Pinpoint the cell where the given text exists, returning its (X, Y) midpoint coordinate. 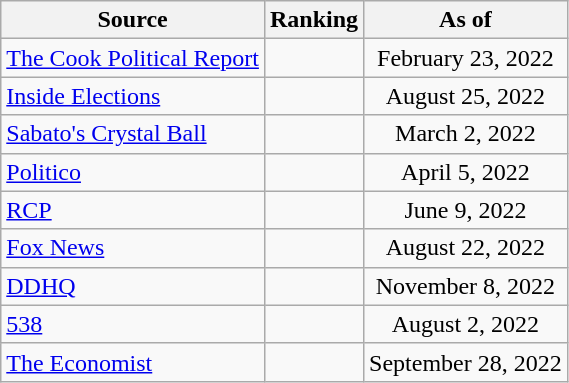
August 2, 2022 (466, 324)
November 8, 2022 (466, 286)
August 22, 2022 (466, 248)
April 5, 2022 (466, 172)
February 23, 2022 (466, 58)
RCP (133, 210)
538 (133, 324)
August 25, 2022 (466, 96)
June 9, 2022 (466, 210)
Source (133, 20)
September 28, 2022 (466, 362)
Sabato's Crystal Ball (133, 134)
As of (466, 20)
The Economist (133, 362)
Fox News (133, 248)
Inside Elections (133, 96)
Politico (133, 172)
March 2, 2022 (466, 134)
DDHQ (133, 286)
Ranking (314, 20)
The Cook Political Report (133, 58)
